Detect which cell encompasses the target text, then output its [x, y] center coordinate. 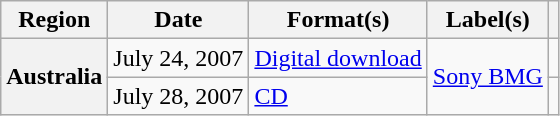
Label(s) [488, 20]
Region [54, 20]
Digital download [338, 58]
Date [178, 20]
CD [338, 96]
Format(s) [338, 20]
Sony BMG [488, 77]
Australia [54, 77]
July 28, 2007 [178, 96]
July 24, 2007 [178, 58]
